Identify which cell holds the provided text, then report its [x, y] central coordinate. 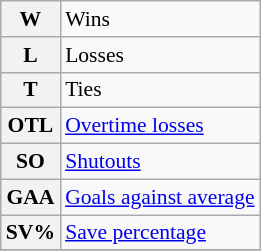
OTL [30, 126]
Wins [160, 19]
Ties [160, 90]
Goals against average [160, 197]
W [30, 19]
Overtime losses [160, 126]
Shutouts [160, 162]
GAA [30, 197]
T [30, 90]
SV% [30, 233]
SO [30, 162]
Losses [160, 55]
L [30, 55]
Save percentage [160, 233]
